Provide the (x, y) coordinate of the cell's center where the given text is located.  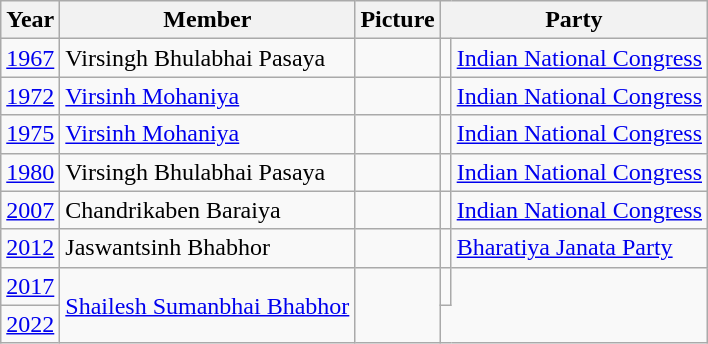
Party (574, 20)
2007 (30, 210)
Bharatiya Janata Party (579, 248)
Year (30, 20)
Chandrikaben Baraiya (208, 210)
2022 (30, 324)
2012 (30, 248)
1980 (30, 172)
Shailesh Sumanbhai Bhabhor (208, 305)
1972 (30, 96)
Picture (398, 20)
2017 (30, 286)
Member (208, 20)
Jaswantsinh Bhabhor (208, 248)
1967 (30, 58)
1975 (30, 134)
